From the cell containing the given text, extract its center point as [X, Y] coordinate. 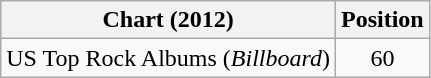
US Top Rock Albums (Billboard) [168, 58]
60 [383, 58]
Chart (2012) [168, 20]
Position [383, 20]
